From the cell containing the given text, extract its center point as (X, Y) coordinate. 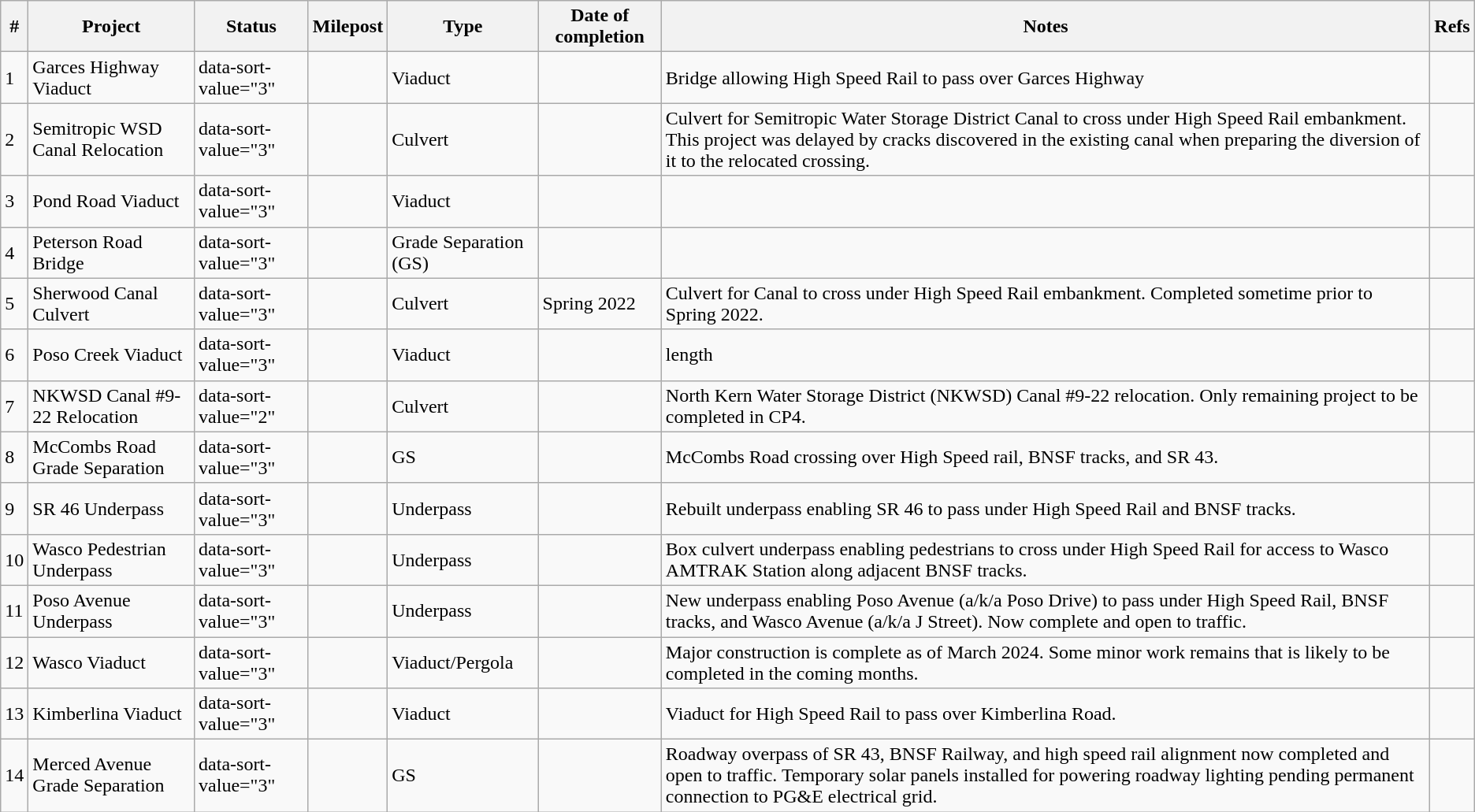
14 (14, 776)
Poso Creek Viaduct (112, 354)
Project (112, 27)
2 (14, 139)
SR 46 Underpass (112, 509)
Box culvert underpass enabling pedestrians to cross under High Speed Rail for access to Wasco AMTRAK Station along adjacent BNSF tracks. (1045, 559)
Viaduct/Pergola (463, 662)
7 (14, 406)
Semitropic WSD Canal Relocation (112, 139)
4 (14, 252)
11 (14, 611)
8 (14, 457)
Wasco Pedestrian Underpass (112, 559)
Grade Separation (GS) (463, 252)
Poso Avenue Underpass (112, 611)
3 (14, 202)
Refs (1452, 27)
data-sort-value="2" (252, 406)
Major construction is complete as of March 2024. Some minor work remains that is likely to be completed in the coming months. (1045, 662)
Spring 2022 (600, 304)
North Kern Water Storage District (NKWSD) Canal #9-22 relocation. Only remaining project to be completed in CP4. (1045, 406)
Type (463, 27)
Wasco Viaduct (112, 662)
1 (14, 77)
Culvert for Canal to cross under High Speed Rail embankment. Completed sometime prior to Spring 2022. (1045, 304)
Peterson Road Bridge (112, 252)
# (14, 27)
9 (14, 509)
McCombs Road crossing over High Speed rail, BNSF tracks, and SR 43. (1045, 457)
Merced Avenue Grade Separation (112, 776)
Garces Highway Viaduct (112, 77)
Milepost (347, 27)
Sherwood Canal Culvert (112, 304)
5 (14, 304)
Kimberlina Viaduct (112, 714)
12 (14, 662)
NKWSD Canal #9-22 Relocation (112, 406)
6 (14, 354)
10 (14, 559)
McCombs Road Grade Separation (112, 457)
Pond Road Viaduct (112, 202)
13 (14, 714)
Status (252, 27)
Notes (1045, 27)
Date of completion (600, 27)
Rebuilt underpass enabling SR 46 to pass under High Speed Rail and BNSF tracks. (1045, 509)
Bridge allowing High Speed Rail to pass over Garces Highway (1045, 77)
length (1045, 354)
Viaduct for High Speed Rail to pass over Kimberlina Road. (1045, 714)
